Capture the cell that displays the provided text and extract its (X, Y) central coordinate. 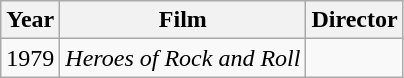
Heroes of Rock and Roll (183, 58)
1979 (30, 58)
Year (30, 20)
Director (354, 20)
Film (183, 20)
